Scan for the cell matching the given text and deliver its (X, Y) coordinate at center. 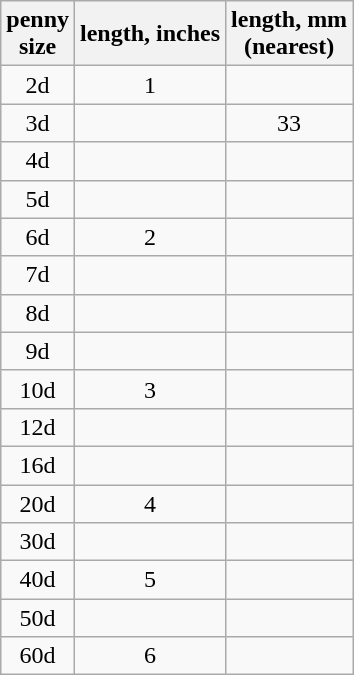
6d (38, 237)
12d (38, 427)
30d (38, 542)
3d (38, 123)
4d (38, 161)
pennysize (38, 34)
50d (38, 618)
7d (38, 275)
6 (150, 656)
length, inches (150, 34)
40d (38, 580)
length, mm(nearest) (290, 34)
3 (150, 389)
2 (150, 237)
4 (150, 503)
16d (38, 465)
1 (150, 85)
8d (38, 313)
5 (150, 580)
20d (38, 503)
2d (38, 85)
10d (38, 389)
60d (38, 656)
9d (38, 351)
5d (38, 199)
33 (290, 123)
